Detect which cell encompasses the target text, then output its (X, Y) center coordinate. 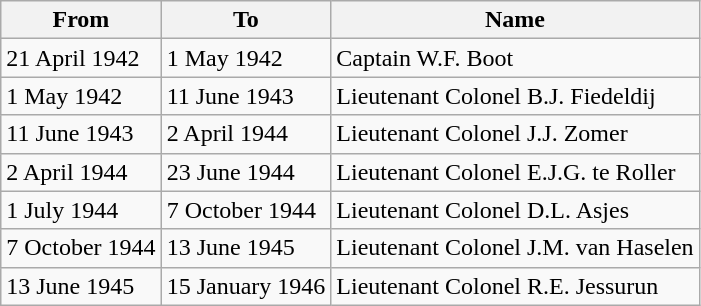
Lieutenant Colonel R.E. Jessurun (515, 286)
21 April 1942 (81, 58)
Lieutenant Colonel J.M. van Haselen (515, 248)
Captain W.F. Boot (515, 58)
Lieutenant Colonel D.L. Asjes (515, 210)
Name (515, 20)
From (81, 20)
23 June 1944 (246, 172)
Lieutenant Colonel J.J. Zomer (515, 134)
Lieutenant Colonel E.J.G. te Roller (515, 172)
15 January 1946 (246, 286)
To (246, 20)
1 July 1944 (81, 210)
Lieutenant Colonel B.J. Fiedeldij (515, 96)
